Identify which cell holds the provided text, then report its (x, y) central coordinate. 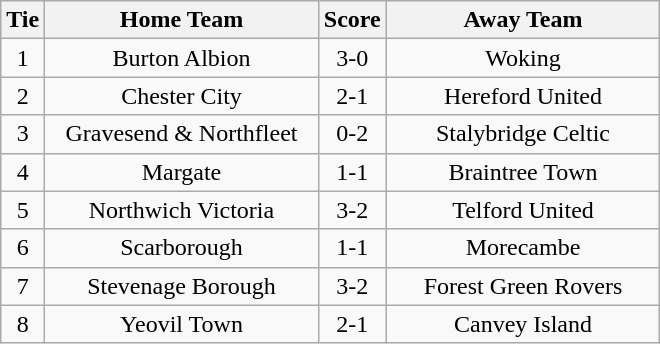
Woking (523, 58)
Hereford United (523, 96)
Gravesend & Northfleet (182, 134)
Northwich Victoria (182, 210)
Telford United (523, 210)
7 (23, 286)
Chester City (182, 96)
Morecambe (523, 248)
Home Team (182, 20)
Scarborough (182, 248)
Braintree Town (523, 172)
Tie (23, 20)
8 (23, 324)
Stalybridge Celtic (523, 134)
6 (23, 248)
Away Team (523, 20)
Burton Albion (182, 58)
Forest Green Rovers (523, 286)
5 (23, 210)
Canvey Island (523, 324)
3 (23, 134)
4 (23, 172)
3-0 (352, 58)
Score (352, 20)
0-2 (352, 134)
Margate (182, 172)
Yeovil Town (182, 324)
Stevenage Borough (182, 286)
1 (23, 58)
2 (23, 96)
